Return [X, Y] of the center of cell containing provided text 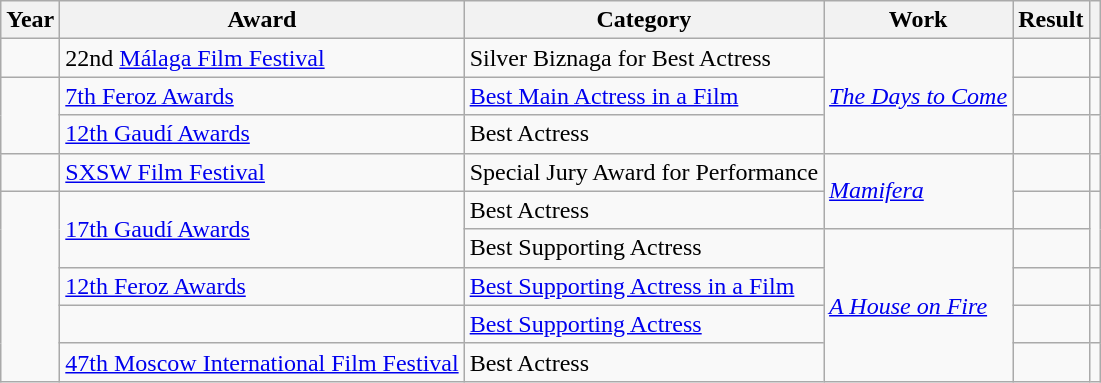
Year [30, 20]
Special Jury Award for Performance [644, 172]
17th Gaudí Awards [262, 229]
A House on Fire [918, 305]
47th Moscow International Film Festival [262, 362]
The Days to Come [918, 96]
12th Gaudí Awards [262, 134]
Category [644, 20]
Best Supporting Actress in a Film [644, 286]
22nd Málaga Film Festival [262, 58]
Award [262, 20]
12th Feroz Awards [262, 286]
7th Feroz Awards [262, 96]
Result [1051, 20]
SXSW Film Festival [262, 172]
Best Main Actress in a Film [644, 96]
Silver Biznaga for Best Actress [644, 58]
Work [918, 20]
Mamifera [918, 191]
